Scan for the cell matching the given text and deliver its (X, Y) coordinate at center. 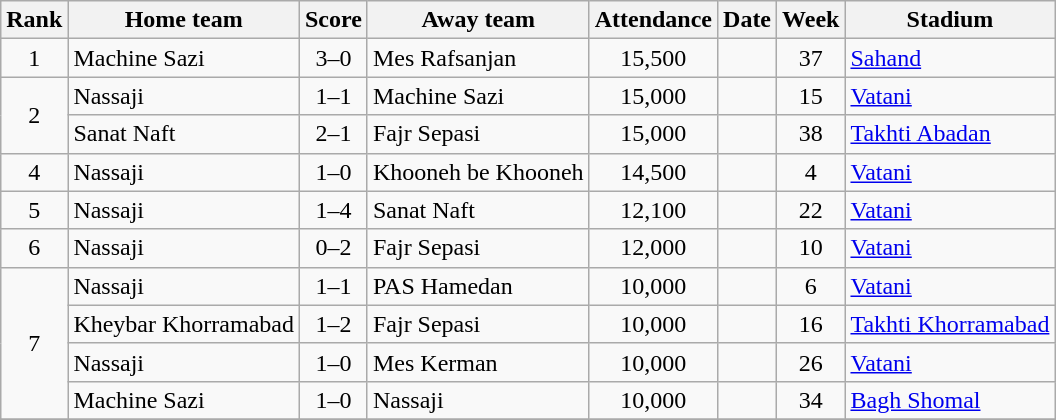
26 (811, 362)
1–2 (333, 324)
1 (34, 58)
Mes Kerman (478, 362)
12,000 (653, 248)
16 (811, 324)
7 (34, 343)
10 (811, 248)
Score (333, 20)
Bagh Shomal (950, 400)
15 (811, 96)
PAS Hamedan (478, 286)
12,100 (653, 210)
15,500 (653, 58)
Rank (34, 20)
Home team (184, 20)
Sahand (950, 58)
Week (811, 20)
14,500 (653, 172)
2 (34, 115)
Kheybar Khorramabad (184, 324)
34 (811, 400)
Stadium (950, 20)
37 (811, 58)
Attendance (653, 20)
38 (811, 134)
Away team (478, 20)
Mes Rafsanjan (478, 58)
Takhti Abadan (950, 134)
5 (34, 210)
3–0 (333, 58)
Khooneh be Khooneh (478, 172)
Date (748, 20)
0–2 (333, 248)
2–1 (333, 134)
22 (811, 210)
Takhti Khorramabad (950, 324)
1–4 (333, 210)
